Search for the cell housing the specified text and yield its (X, Y) center coordinate. 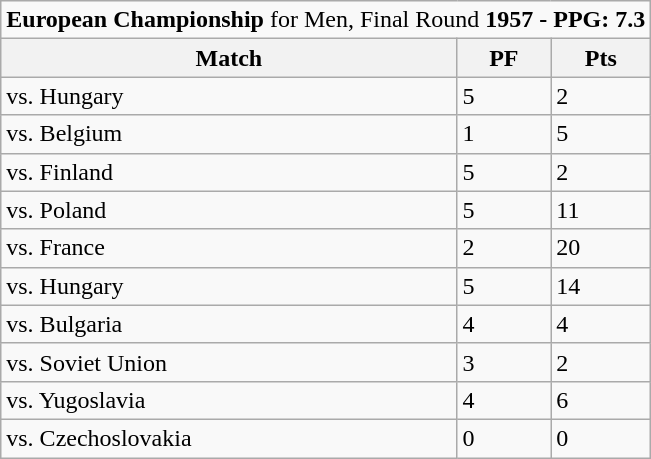
vs. Yugoslavia (229, 400)
vs. Poland (229, 210)
vs. France (229, 248)
vs. Bulgaria (229, 324)
vs. Soviet Union (229, 362)
European Championship for Men, Final Round 1957 - PPG: 7.3 (326, 20)
11 (601, 210)
Match (229, 58)
Pts (601, 58)
20 (601, 248)
6 (601, 400)
3 (504, 362)
PF (504, 58)
vs. Czechoslovakia (229, 438)
1 (504, 134)
vs. Belgium (229, 134)
vs. Finland (229, 172)
14 (601, 286)
